Determine the [X, Y] coordinate at the center of the cell enclosing the given text.  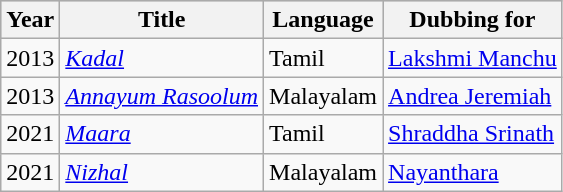
Maara [162, 134]
Lakshmi Manchu [473, 58]
Nizhal [162, 172]
Annayum Rasoolum [162, 96]
Kadal [162, 58]
Dubbing for [473, 20]
Title [162, 20]
Nayanthara [473, 172]
Andrea Jeremiah [473, 96]
Shraddha Srinath [473, 134]
Language [324, 20]
Year [30, 20]
